From the cell containing the given text, extract its center point as [x, y] coordinate. 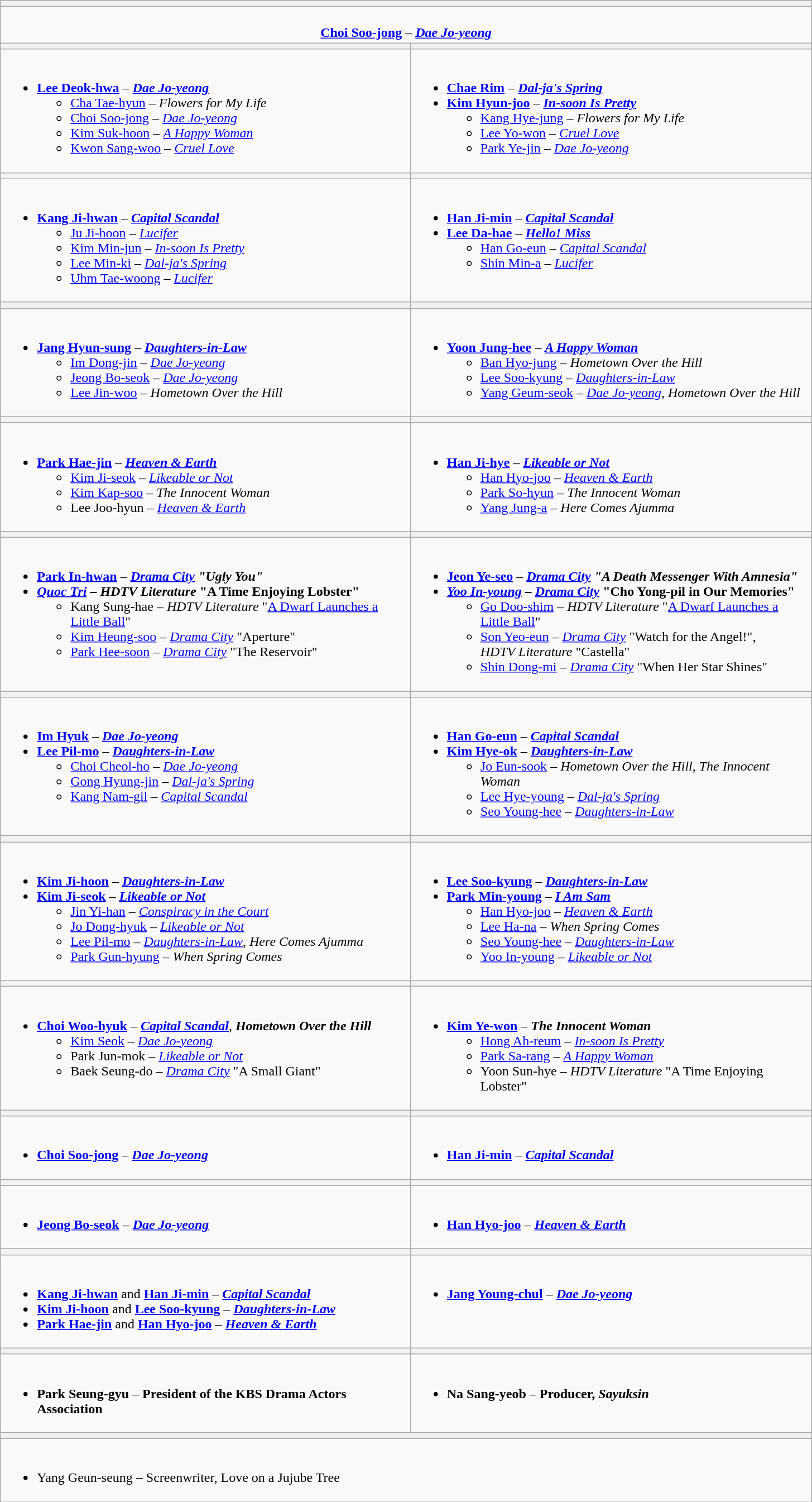
Jang Hyun-sung – Daughters-in-LawIm Dong-jin – Dae Jo-yeongJeong Bo-seok – Dae Jo-yeongLee Jin-woo – Hometown Over the Hill [205, 362]
Kang Ji-hwan and Han Ji-min – Capital ScandalKim Ji-hoon and Lee Soo-kyung – Daughters-in-LawPark Hae-jin and Han Hyo-joo – Heaven & Earth [205, 1301]
Lee Deok-hwa – Dae Jo-yeongCha Tae-hyun – Flowers for My LifeChoi Soo-jong – Dae Jo-yeongKim Suk-hoon – A Happy WomanKwon Sang-woo – Cruel Love [205, 111]
Im Hyuk – Dae Jo-yeongLee Pil-mo – Daughters-in-LawChoi Cheol-ho – Dae Jo-yeongGong Hyung-jin – Dal-ja's SpringKang Nam-gil – Capital Scandal [205, 767]
Chae Rim – Dal-ja's SpringKim Hyun-joo – In-soon Is PrettyKang Hye-jung – Flowers for My LifeLee Yo-won – Cruel LovePark Ye-jin – Dae Jo-yeong [611, 111]
Han Ji-min – Capital ScandalLee Da-hae – Hello! MissHan Go-eun – Capital ScandalShin Min-a – Lucifer [611, 240]
Jang Young-chul – Dae Jo-yeong [611, 1301]
Han Ji-hye – Likeable or NotHan Hyo-joo – Heaven & EarthPark So-hyun – The Innocent WomanYang Jung-a – Here Comes Ajumma [611, 477]
Kang Ji-hwan – Capital ScandalJu Ji-hoon – LuciferKim Min-jun – In-soon Is PrettyLee Min-ki – Dal-ja's SpringUhm Tae-woong – Lucifer [205, 240]
Park Hae-jin – Heaven & EarthKim Ji-seok – Likeable or NotKim Kap-soo – The Innocent WomanLee Joo-hyun – Heaven & Earth [205, 477]
Jeong Bo-seok – Dae Jo-yeong [205, 1217]
Na Sang-yeob – Producer, Sayuksin [611, 1393]
Park Seung-gyu – President of the KBS Drama Actors Association [205, 1393]
Han Hyo-joo – Heaven & Earth [611, 1217]
Han Ji-min – Capital Scandal [611, 1148]
Kim Ye-won – The Innocent WomanHong Ah-reum – In-soon Is PrettyPark Sa-rang – A Happy WomanYoon Sun-hye – HDTV Literature "A Time Enjoying Lobster" [611, 1049]
Yang Geun-seung – Screenwriter, Love on a Jujube Tree [406, 1470]
